Identify which cell holds the provided text, then report its [x, y] central coordinate. 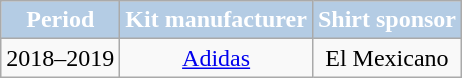
Kit manufacturer [216, 20]
Adidas [216, 58]
Shirt sponsor [386, 20]
2018–2019 [60, 58]
Period [60, 20]
El Mexicano [386, 58]
